Locate the cell with the specified text and output its [x, y] center coordinate. 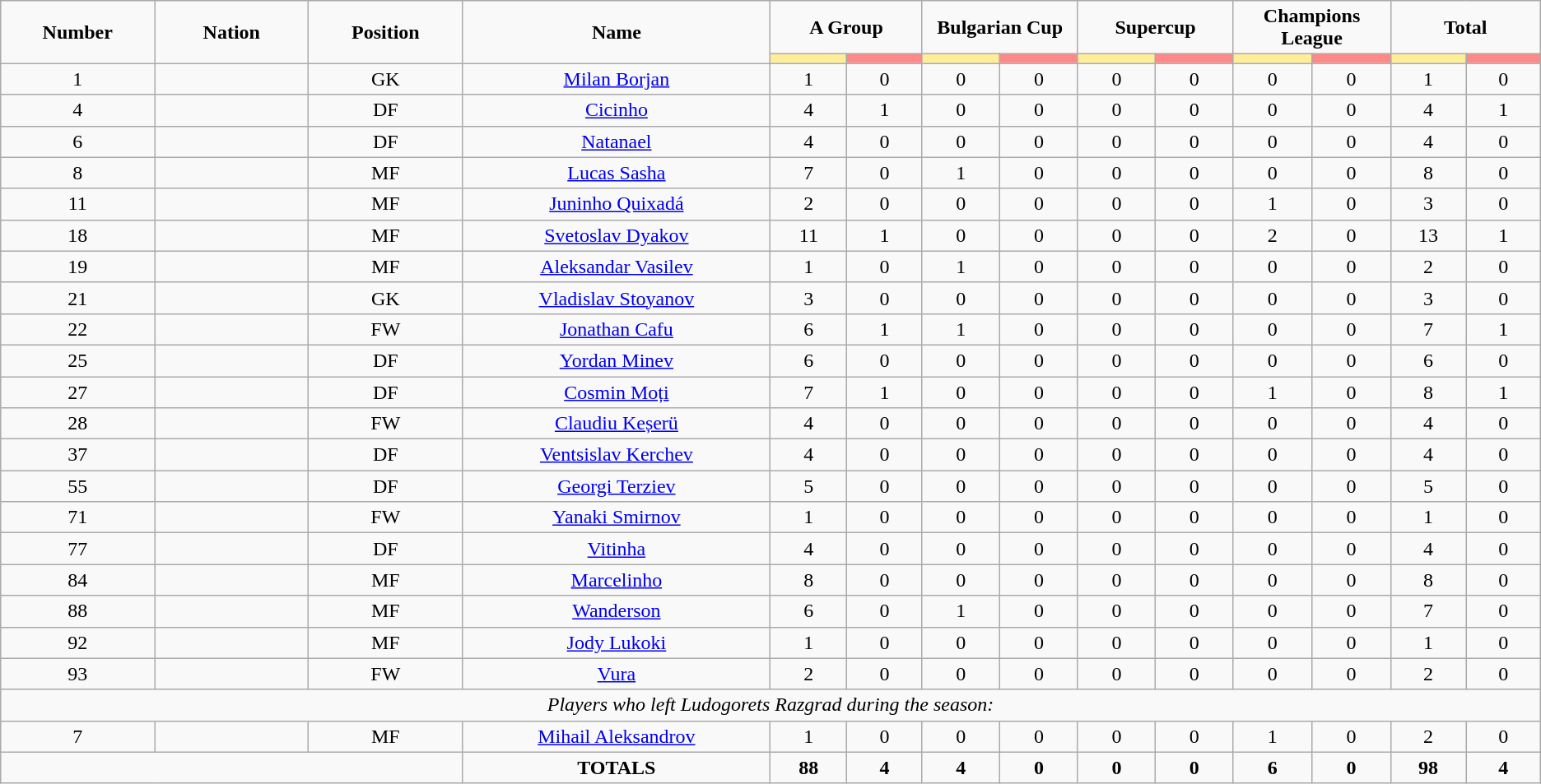
77 [77, 549]
93 [77, 674]
18 [77, 235]
A Group [846, 28]
37 [77, 455]
28 [77, 424]
Position [385, 32]
Natanael [617, 141]
21 [77, 298]
92 [77, 643]
Ventsislav Kerchev [617, 455]
Jody Lukoki [617, 643]
Vitinha [617, 549]
Wanderson [617, 611]
22 [77, 329]
Total [1465, 28]
13 [1428, 235]
Nation [232, 32]
71 [77, 517]
Lucas Sasha [617, 173]
Mihail Aleksandrov [617, 736]
19 [77, 267]
Marcelinho [617, 580]
Svetoslav Dyakov [617, 235]
84 [77, 580]
Georgi Terziev [617, 486]
98 [1428, 768]
27 [77, 392]
Name [617, 32]
Yanaki Smirnov [617, 517]
Jonathan Cafu [617, 329]
Cicinho [617, 110]
55 [77, 486]
Milan Borjan [617, 79]
TOTALS [617, 768]
Cosmin Moți [617, 392]
Claudiu Keșerü [617, 424]
Bulgarian Cup [999, 28]
Aleksandar Vasilev [617, 267]
Champions League [1312, 28]
Vura [617, 674]
Yordan Minev [617, 360]
Players who left Ludogorets Razgrad during the season: [770, 705]
Number [77, 32]
Juninho Quixadá [617, 204]
25 [77, 360]
Supercup [1156, 28]
Vladislav Stoyanov [617, 298]
